Pinpoint the cell where the given text exists, returning its [x, y] midpoint coordinate. 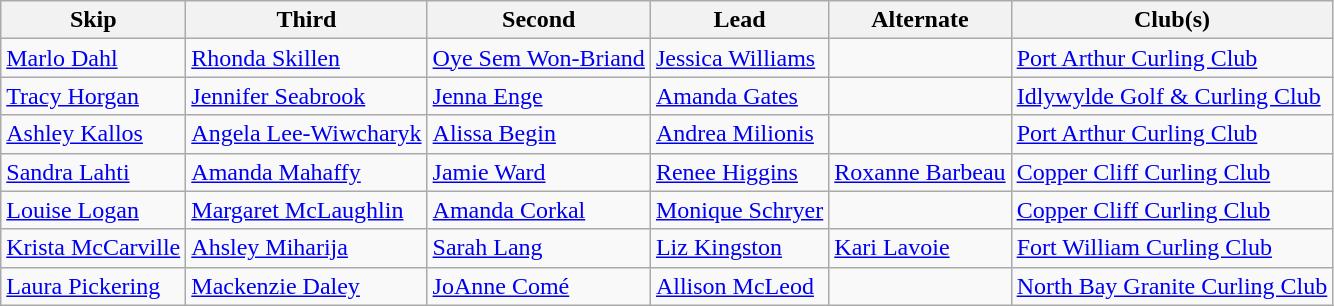
Skip [94, 20]
Marlo Dahl [94, 58]
Krista McCarville [94, 248]
Liz Kingston [739, 248]
Alissa Begin [538, 134]
Amanda Corkal [538, 210]
JoAnne Comé [538, 286]
Margaret McLaughlin [306, 210]
Alternate [920, 20]
Louise Logan [94, 210]
Ahsley Miharija [306, 248]
Sarah Lang [538, 248]
Monique Schryer [739, 210]
Second [538, 20]
Third [306, 20]
Mackenzie Daley [306, 286]
Ashley Kallos [94, 134]
Idlywylde Golf & Curling Club [1172, 96]
Lead [739, 20]
Renee Higgins [739, 172]
Amanda Gates [739, 96]
Andrea Milionis [739, 134]
Rhonda Skillen [306, 58]
Oye Sem Won-Briand [538, 58]
Club(s) [1172, 20]
Sandra Lahti [94, 172]
Fort William Curling Club [1172, 248]
Angela Lee-Wiwcharyk [306, 134]
Jessica Williams [739, 58]
Laura Pickering [94, 286]
Amanda Mahaffy [306, 172]
Roxanne Barbeau [920, 172]
Jennifer Seabrook [306, 96]
Allison McLeod [739, 286]
Jenna Enge [538, 96]
Tracy Horgan [94, 96]
North Bay Granite Curling Club [1172, 286]
Jamie Ward [538, 172]
Kari Lavoie [920, 248]
